Provide the (X, Y) coordinate of the cell's center where the given text is located.  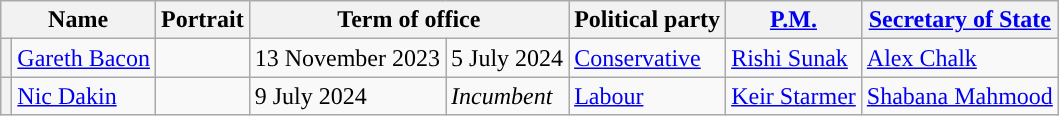
P.M. (794, 20)
Secretary of State (960, 20)
Political party (648, 20)
9 July 2024 (347, 96)
Portrait (202, 20)
Keir Starmer (794, 96)
5 July 2024 (508, 58)
Term of office (408, 20)
Rishi Sunak (794, 58)
13 November 2023 (347, 58)
Shabana Mahmood (960, 96)
Name (78, 20)
Conservative (648, 58)
Alex Chalk (960, 58)
Labour (648, 96)
Incumbent (508, 96)
Nic Dakin (84, 96)
Gareth Bacon (84, 58)
